Capture the cell that displays the provided text and extract its [x, y] central coordinate. 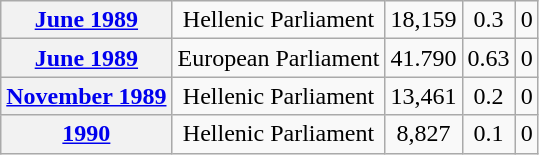
13,461 [424, 96]
European Parliament [278, 58]
0.3 [488, 20]
41.790 [424, 58]
0.63 [488, 58]
November 1989 [86, 96]
8,827 [424, 134]
0.2 [488, 96]
0.1 [488, 134]
1990 [86, 134]
18,159 [424, 20]
